Capture the cell that displays the provided text and extract its (x, y) central coordinate. 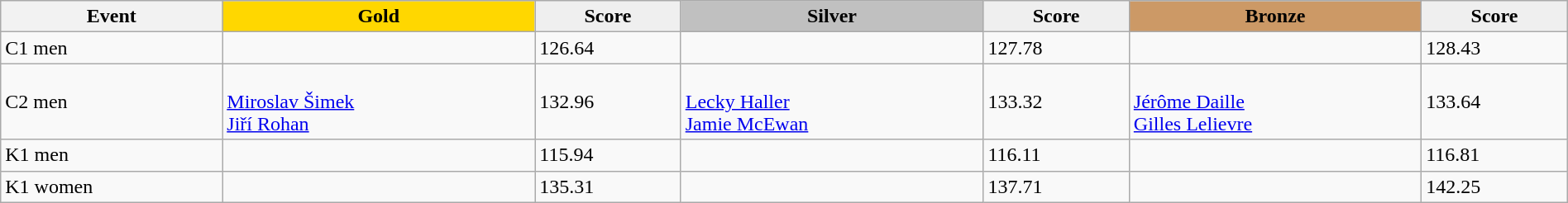
Lecky HallerJamie McEwan (832, 101)
K1 women (112, 186)
142.25 (1495, 186)
Bronze (1275, 17)
133.32 (1056, 101)
C1 men (112, 48)
132.96 (608, 101)
116.11 (1056, 155)
Gold (379, 17)
126.64 (608, 48)
116.81 (1495, 155)
137.71 (1056, 186)
Jérôme DailleGilles Lelievre (1275, 101)
C2 men (112, 101)
133.64 (1495, 101)
Event (112, 17)
128.43 (1495, 48)
Silver (832, 17)
Miroslav ŠimekJiří Rohan (379, 101)
127.78 (1056, 48)
K1 men (112, 155)
115.94 (608, 155)
135.31 (608, 186)
